Extract the [x, y] coordinate from the center of the cell holding the provided text.  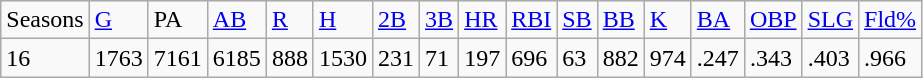
K [668, 20]
Fld% [890, 20]
3B [440, 20]
974 [668, 58]
RBI [532, 20]
.247 [718, 58]
H [342, 20]
1530 [342, 58]
1763 [118, 58]
PA [178, 20]
16 [45, 58]
HR [482, 20]
71 [440, 58]
SLG [830, 20]
BA [718, 20]
Seasons [45, 20]
G [118, 20]
2B [396, 20]
197 [482, 58]
BB [620, 20]
.403 [830, 58]
696 [532, 58]
231 [396, 58]
R [290, 20]
AB [236, 20]
.966 [890, 58]
SB [577, 20]
OBP [773, 20]
63 [577, 58]
882 [620, 58]
.343 [773, 58]
888 [290, 58]
6185 [236, 58]
7161 [178, 58]
